Extract the [x, y] coordinate from the center of the cell holding the provided text.  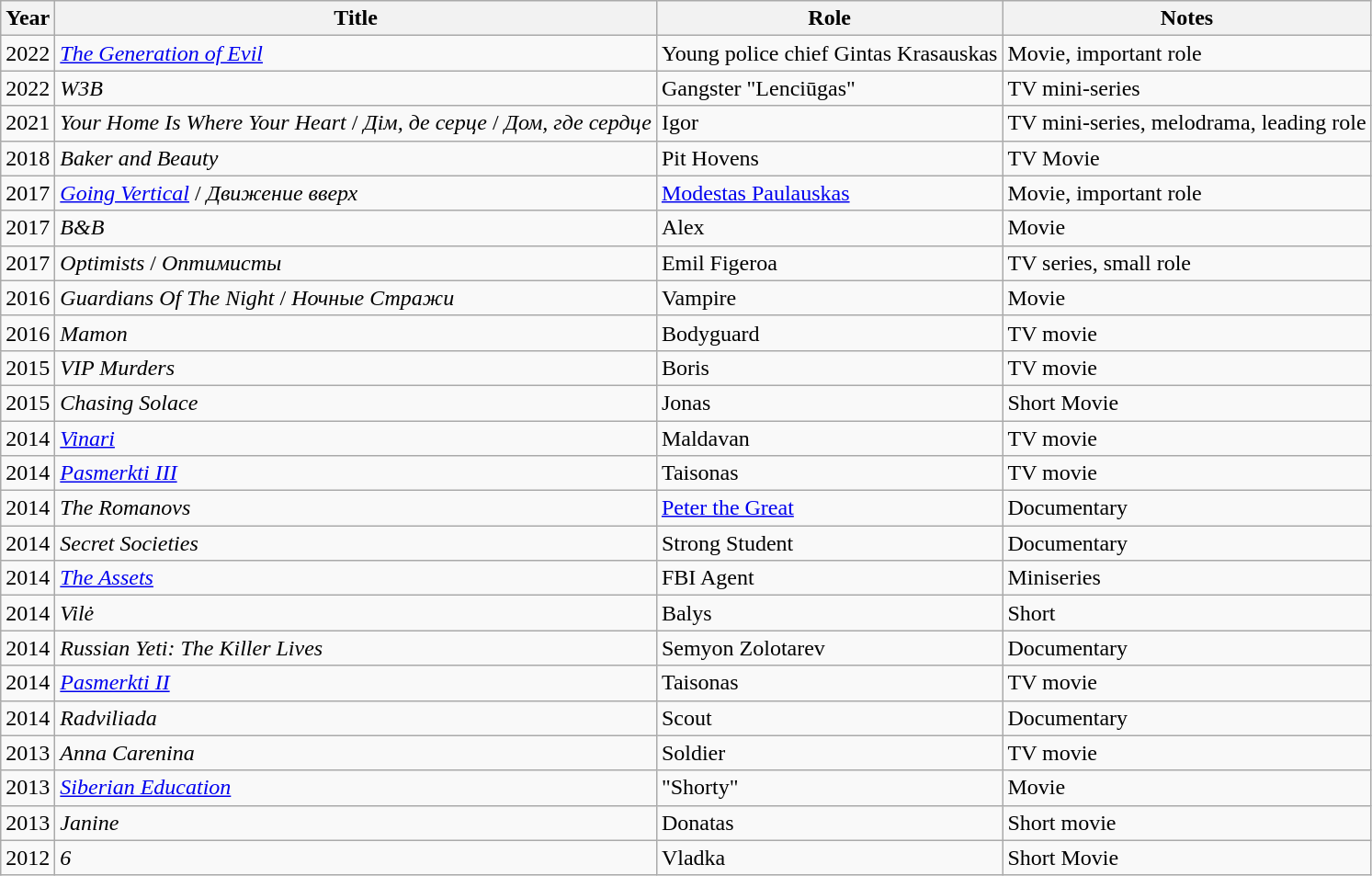
Year [28, 18]
Soldier [829, 753]
Chasing Solace [357, 403]
TV mini-series, melodrama, leading role [1187, 123]
Your Home Is Where Your Heart / Дiм, де серце / Дом, где сердце [357, 123]
6 [357, 858]
The Romanovs [357, 508]
Modestas Paulauskas [829, 193]
Short [1187, 613]
Vladka [829, 858]
Pasmerkti III [357, 473]
Gangster "Lenciūgas" [829, 88]
Vinari [357, 438]
Pasmerkti II [357, 683]
Bodyguard [829, 333]
"Shorty" [829, 788]
Role [829, 18]
Secret Societies [357, 543]
Guardians Of The Night / Ночные Стражи [357, 298]
Peter the Great [829, 508]
Russian Yeti: The Killer Lives [357, 648]
TV Movie [1187, 158]
Donatas [829, 823]
Baker and Beauty [357, 158]
Strong Student [829, 543]
Jonas [829, 403]
Boris [829, 368]
Maldavan [829, 438]
Optimists / Оптимисты [357, 263]
Title [357, 18]
Radviliada [357, 718]
Anna Carenina [357, 753]
Vampire [829, 298]
Short movie [1187, 823]
Alex [829, 228]
Emil Figeroa [829, 263]
TV series, small role [1187, 263]
Vilė [357, 613]
Going Vertical / Движение вверх [357, 193]
Mamon [357, 333]
The Assets [357, 578]
2018 [28, 158]
Young police chief Gintas Krasauskas [829, 53]
TV mini-series [1187, 88]
Igor [829, 123]
Notes [1187, 18]
FBI Agent [829, 578]
Scout [829, 718]
2012 [28, 858]
2021 [28, 123]
Janine [357, 823]
W3B [357, 88]
Siberian Education [357, 788]
B&B [357, 228]
Semyon Zolotarev [829, 648]
Balys [829, 613]
Pit Hovens [829, 158]
The Generation of Evil [357, 53]
Miniseries [1187, 578]
VIP Murders [357, 368]
